For the text-containing cell, return its midpoint in (x, y) coordinate format. 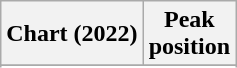
Chart (2022) (72, 34)
Peakposition (189, 34)
